Provide the (x, y) coordinate of the cell's center where the given text is located.  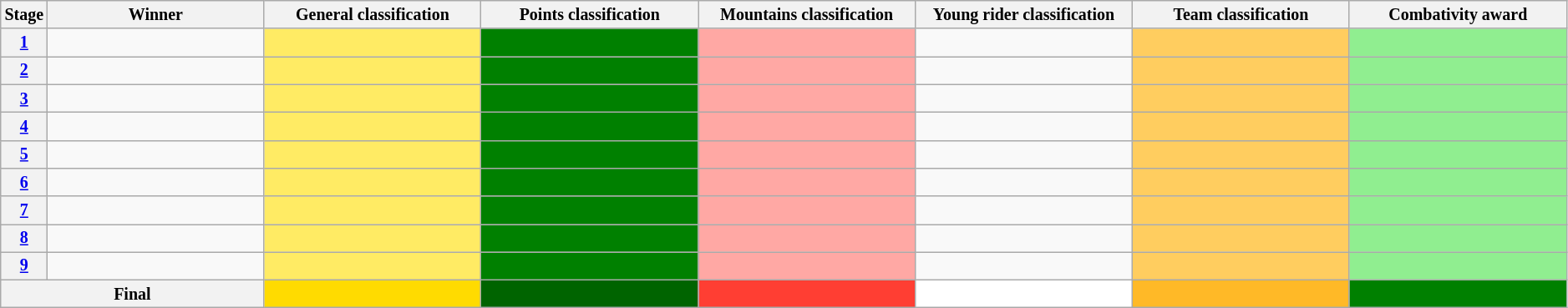
Points classification (590, 15)
Combativity award (1458, 15)
Mountains classification (807, 15)
General classification (373, 15)
7 (24, 210)
9 (24, 265)
Final (132, 294)
Stage (24, 15)
5 (24, 154)
Winner (155, 15)
1 (24, 43)
2 (24, 70)
Team classification (1241, 15)
Young rider classification (1024, 15)
8 (24, 239)
3 (24, 98)
4 (24, 127)
6 (24, 182)
